From the cell containing the given text, extract its center point as (x, y) coordinate. 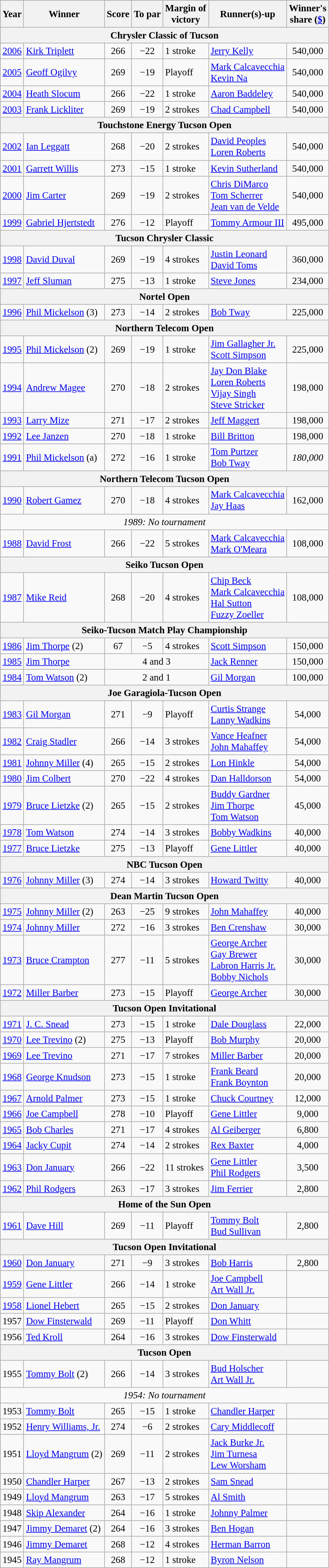
Joe Campbell Art Wall Jr. (248, 1284)
1958 (12, 1305)
Garrett Willis (64, 168)
Bill Britton (248, 436)
1953 (12, 1411)
Chrysler Classic of Tucson (164, 36)
Mike Reid (64, 597)
1978 (12, 833)
2006 (12, 51)
Buddy Gardner Jim Thorpe Tom Watson (248, 806)
Mark Calcavecchia Jay Haas (248, 501)
1988 (12, 544)
Phil Mickelson (3) (64, 312)
Tom Watson (2) (64, 677)
Tommy Bolt Bud Sullivan (248, 1225)
Chip Beck Mark Calcavecchia Hal Sutton Fuzzy Zoeller (248, 597)
1948 (12, 1513)
1968 (12, 1077)
1990 (12, 501)
Mark Calcavecchia Mark O'Meara (248, 544)
1971 (12, 1024)
Gene Littler Phil Rodgers (248, 1167)
2004 (12, 94)
Jeff Maggert (248, 420)
67 (118, 646)
1998 (12, 260)
Lloyd Mangrum (64, 1497)
1969 (12, 1056)
Howard Twitty (248, 880)
Chuck Courtney (248, 1099)
360,000 (308, 260)
Johnny Miller (3) (64, 880)
Lloyd Mangrum (2) (64, 1454)
1973 (12, 960)
Lon Hinkle (248, 763)
Tom Purtzer Bob Tway (248, 457)
Ben Hogan (248, 1528)
Heath Slocum (64, 94)
1992 (12, 436)
Ben Crenshaw (248, 927)
22,000 (308, 1024)
NBC Tucson Open (164, 864)
John Mahaffey (248, 911)
Lee Trevino (64, 1056)
Jim Carter (64, 195)
To par (147, 14)
Runner(s)-up (248, 14)
Home of the Sun Open (164, 1204)
Justin Leonard David Toms (248, 260)
1993 (12, 420)
Northern Telecom Open (164, 328)
12,000 (308, 1099)
1974 (12, 927)
2002 (12, 147)
Bob Tway (248, 312)
Lee Trevino (2) (64, 1040)
Larry Mize (64, 420)
Tucson Chrysler Classic (164, 238)
4 and 3 (157, 662)
1957 (12, 1321)
Seiko Tucson Open (164, 565)
Joe Campbell (64, 1114)
1946 (12, 1544)
Nortel Open (164, 297)
234,000 (308, 281)
George Archer Gay Brewer Labron Harris Jr. Bobby Nichols (248, 960)
Tommy Bolt (64, 1411)
Johnny Palmer (248, 1513)
1975 (12, 911)
1959 (12, 1284)
1995 (12, 349)
1951 (12, 1454)
Jimmy Demaret (64, 1544)
Arnold Palmer (64, 1099)
276 (118, 222)
Winner (64, 14)
4,000 (308, 1146)
100,000 (308, 677)
Ray Mangrum (64, 1560)
1949 (12, 1497)
162,000 (308, 501)
George Knudson (64, 1077)
Jimmy Demaret (2) (64, 1528)
Phil Mickelson (2) (64, 349)
267 (118, 1481)
Don Whitt (248, 1321)
1970 (12, 1040)
1965 (12, 1130)
Al Smith (248, 1497)
−6 (147, 1427)
Northern Telecom Tucson Open (164, 479)
1985 (12, 662)
Dale Douglass (248, 1024)
278 (118, 1114)
David Peoples Loren Roberts (248, 147)
Bruce Lietzke (64, 848)
2005 (12, 73)
Bruce Crampton (64, 960)
−25 (147, 911)
Johnny Miller (2) (64, 911)
Jerry Kelly (248, 51)
Aaron Baddeley (248, 94)
Rex Baxter (248, 1146)
Tucson Open (164, 1353)
1994 (12, 388)
Bruce Lietzke (2) (64, 806)
1983 (12, 714)
Bobby Wadkins (248, 833)
1962 (12, 1189)
Lionel Hebert (64, 1305)
Phil Mickelson (a) (64, 457)
1955 (12, 1375)
Winner'sshare ($) (308, 14)
Jim Colbert (64, 779)
1956 (12, 1337)
1954: No tournament (164, 1395)
Mark Calcavecchia Kevin Na (248, 73)
1961 (12, 1225)
Jack Burke Jr. Jim Turnesa Lew Worsham (248, 1454)
1964 (12, 1146)
Geoff Ogilvy (64, 73)
Johnny Miller (4) (64, 763)
Robert Gamez (64, 501)
1980 (12, 779)
Chris DiMarco Tom Scherrer Jean van de Velde (248, 195)
1977 (12, 848)
Bob Murphy (248, 1040)
Touchstone Energy Tucson Open (164, 125)
Gabriel Hjertstedt (64, 222)
Craig Stadler (64, 741)
Dan Halldorson (248, 779)
1976 (12, 880)
Score (118, 14)
1966 (12, 1114)
Kirk Triplett (64, 51)
David Frost (64, 544)
1972 (12, 993)
Tommy Armour III (248, 222)
11 strokes (186, 1167)
1984 (12, 677)
Ian Leggatt (64, 147)
Jack Renner (248, 662)
1996 (12, 312)
Bud Holscher Art Wall Jr. (248, 1375)
1987 (12, 597)
7 strokes (186, 1056)
−5 (147, 646)
Seiko-Tucson Match Play Championship (164, 630)
Cary Middlecoff (248, 1427)
1947 (12, 1528)
Jeff Sluman (64, 281)
Chad Campbell (248, 110)
Sam Snead (248, 1481)
1991 (12, 457)
Byron Nelson (248, 1560)
Bob Harris (248, 1263)
1999 (12, 222)
George Archer (248, 993)
Frank Beard Frank Boynton (248, 1077)
Frank Lickliter (64, 110)
1945 (12, 1560)
Joe Garagiola-Tucson Open (164, 693)
−10 (147, 1114)
9,000 (308, 1114)
2000 (12, 195)
Dean Martin Tucson Open (164, 896)
1950 (12, 1481)
1979 (12, 806)
3,500 (308, 1167)
Jim Thorpe (2) (64, 646)
1967 (12, 1099)
1952 (12, 1427)
1981 (12, 763)
277 (118, 960)
2 and 1 (157, 677)
Al Geiberger (248, 1130)
Margin ofvictory (186, 14)
180,000 (308, 457)
Tom Watson (64, 833)
1997 (12, 281)
2001 (12, 168)
Jim Thorpe (64, 662)
1989: No tournament (164, 522)
Tommy Bolt (2) (64, 1375)
Kevin Sutherland (248, 168)
1982 (12, 741)
Jay Don Blake Loren Roberts Vijay Singh Steve Stricker (248, 388)
Ted Kroll (64, 1337)
Skip Alexander (64, 1513)
Vance Heafner John Mahaffey (248, 741)
Herman Barron (248, 1544)
6,800 (308, 1130)
495,000 (308, 222)
J. C. Snead (64, 1024)
David Duval (64, 260)
Henry Williams, Jr. (64, 1427)
Scott Simpson (248, 646)
Jim Ferrier (248, 1189)
2003 (12, 110)
Johnny Miller (64, 927)
9 strokes (186, 911)
1960 (12, 1263)
Year (12, 14)
Andrew Magee (64, 388)
Bob Charles (64, 1130)
Steve Jones (248, 281)
Dave Hill (64, 1225)
1986 (12, 646)
45,000 (308, 806)
Phil Rodgers (64, 1189)
Lee Janzen (64, 436)
Curtis Strange Lanny Wadkins (248, 714)
Jacky Cupit (64, 1146)
1963 (12, 1167)
Jim Gallagher Jr. Scott Simpson (248, 349)
